Locate the cell with the specified text and output its [X, Y] center coordinate. 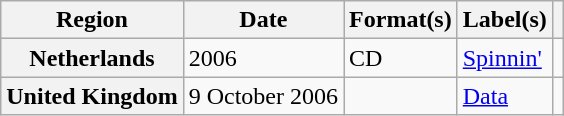
Region [92, 20]
2006 [263, 58]
9 October 2006 [263, 96]
Spinnin' [504, 58]
Label(s) [504, 20]
United Kingdom [92, 96]
Netherlands [92, 58]
Date [263, 20]
Data [504, 96]
Format(s) [401, 20]
CD [401, 58]
